Search for the cell housing the specified text and yield its (X, Y) center coordinate. 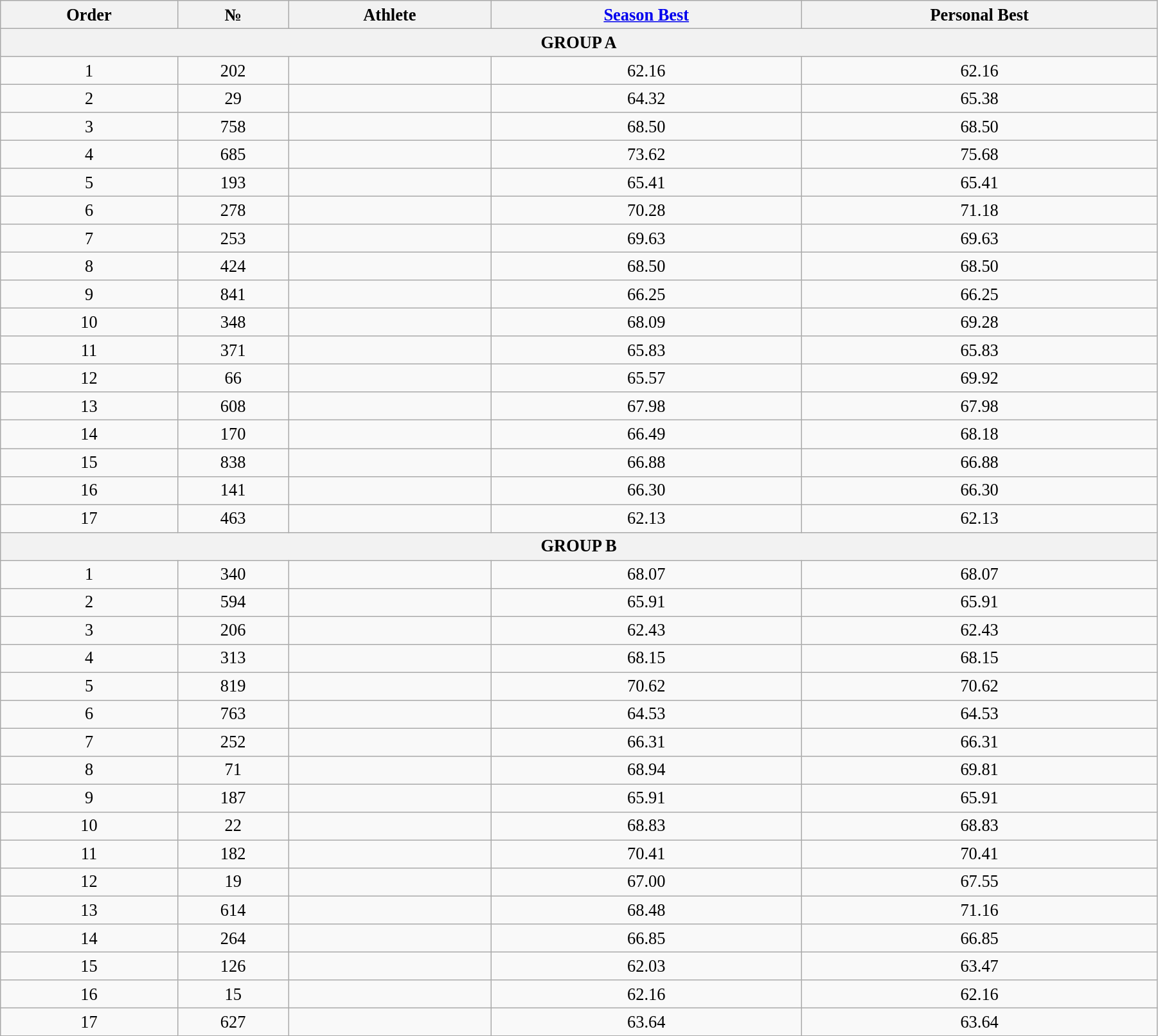
141 (233, 490)
193 (233, 183)
66.49 (646, 434)
№ (233, 14)
838 (233, 462)
67.00 (646, 882)
264 (233, 938)
69.81 (979, 770)
Athlete (389, 14)
68.94 (646, 770)
348 (233, 322)
627 (233, 1022)
68.18 (979, 434)
371 (233, 350)
Order (89, 14)
340 (233, 574)
75.68 (979, 154)
71 (233, 770)
758 (233, 127)
202 (233, 70)
Personal Best (979, 14)
594 (233, 602)
22 (233, 826)
69.28 (979, 322)
187 (233, 798)
64.32 (646, 98)
69.92 (979, 378)
608 (233, 406)
Season Best (646, 14)
71.18 (979, 210)
313 (233, 658)
63.47 (979, 966)
252 (233, 742)
70.28 (646, 210)
170 (233, 434)
GROUP B (579, 546)
424 (233, 266)
685 (233, 154)
278 (233, 210)
67.55 (979, 882)
763 (233, 714)
62.03 (646, 966)
71.16 (979, 910)
206 (233, 630)
19 (233, 882)
65.38 (979, 98)
841 (233, 294)
68.48 (646, 910)
65.57 (646, 378)
614 (233, 910)
68.09 (646, 322)
29 (233, 98)
GROUP A (579, 42)
66 (233, 378)
73.62 (646, 154)
126 (233, 966)
253 (233, 238)
819 (233, 686)
182 (233, 854)
463 (233, 518)
